Return [x, y] of the center of cell containing provided text 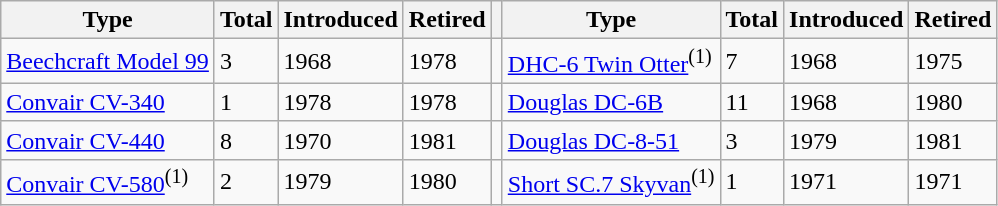
Short SC.7 Skyvan(1) [611, 182]
Convair CV-580(1) [108, 182]
DHC-6 Twin Otter(1) [611, 62]
Douglas DC-6B [611, 102]
Beechcraft Model 99 [108, 62]
11 [752, 102]
1970 [340, 140]
Convair CV-440 [108, 140]
Convair CV-340 [108, 102]
1975 [953, 62]
Douglas DC-8-51 [611, 140]
8 [246, 140]
7 [752, 62]
2 [246, 182]
